Extract the [X, Y] coordinate from the center of the cell holding the provided text.  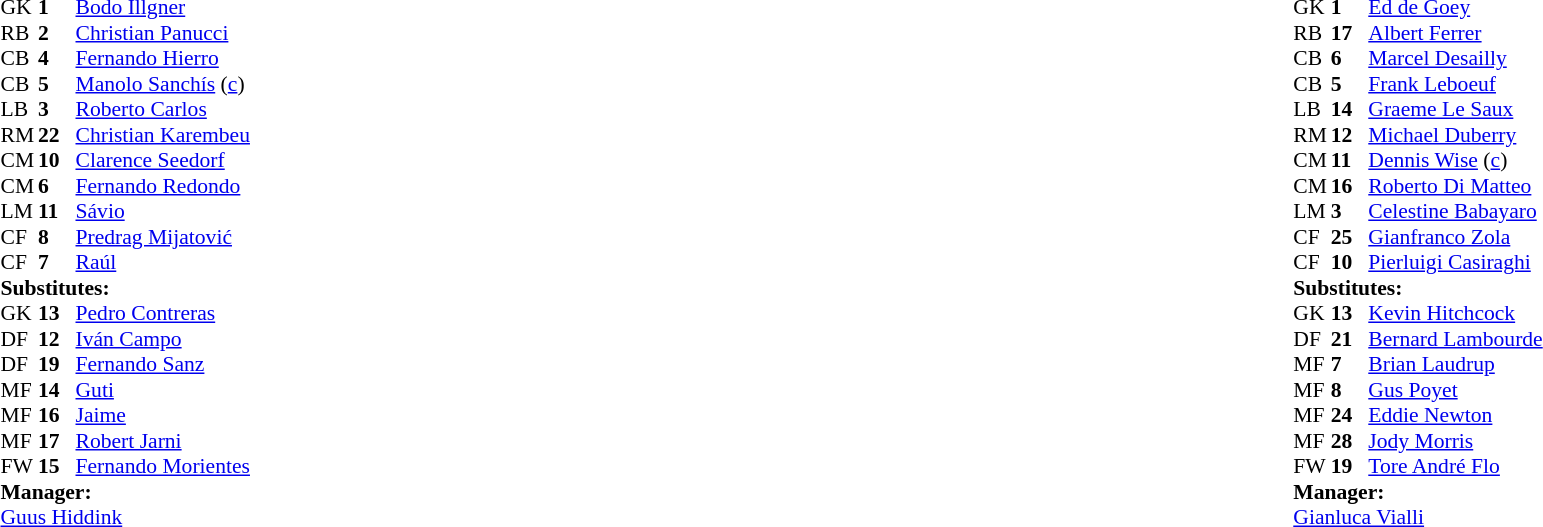
Marcel Desailly [1455, 59]
Fernando Morientes [163, 467]
Guti [163, 390]
Bernard Lambourde [1455, 339]
2 [57, 33]
Fernando Hierro [163, 59]
25 [1350, 237]
21 [1350, 339]
Roberto Di Matteo [1455, 186]
Christian Panucci [163, 33]
Clarence Seedorf [163, 161]
Gianfranco Zola [1455, 237]
Dennis Wise (c) [1455, 161]
Brian Laudrup [1455, 365]
Pedro Contreras [163, 313]
Michael Duberry [1455, 135]
24 [1350, 415]
Sávio [163, 211]
Kevin Hitchcock [1455, 313]
Robert Jarni [163, 441]
22 [57, 135]
Eddie Newton [1455, 415]
Fernando Redondo [163, 186]
Gus Poyet [1455, 390]
Raúl [163, 263]
Frank Leboeuf [1455, 84]
Jody Morris [1455, 441]
Pierluigi Casiraghi [1455, 263]
Roberto Carlos [163, 109]
Fernando Sanz [163, 365]
Tore André Flo [1455, 467]
Celestine Babayaro [1455, 211]
Jaime [163, 415]
28 [1350, 441]
Predrag Mijatović [163, 237]
Iván Campo [163, 339]
Manolo Sanchís (c) [163, 84]
15 [57, 467]
Christian Karembeu [163, 135]
4 [57, 59]
Graeme Le Saux [1455, 109]
Albert Ferrer [1455, 33]
